Output the (X, Y) coordinate of the center of the cell containing the given text.  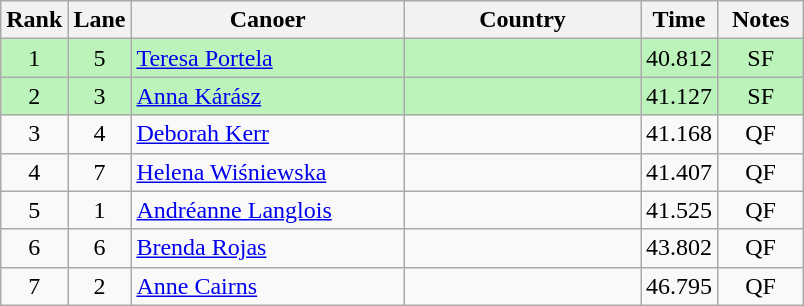
41.168 (680, 134)
43.802 (680, 248)
Canoer (268, 20)
Rank (34, 20)
Brenda Rojas (268, 248)
Anne Cairns (268, 286)
41.407 (680, 172)
41.525 (680, 210)
Teresa Portela (268, 58)
Country (522, 20)
Andréanne Langlois (268, 210)
Lane (100, 20)
Notes (761, 20)
Helena Wiśniewska (268, 172)
Time (680, 20)
41.127 (680, 96)
Anna Kárász (268, 96)
Deborah Kerr (268, 134)
46.795 (680, 286)
40.812 (680, 58)
